Identify which cell holds the provided text, then report its (X, Y) central coordinate. 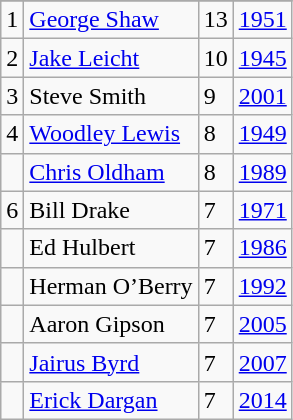
2014 (262, 400)
2 (12, 58)
Steve Smith (111, 96)
3 (12, 96)
1971 (262, 210)
1949 (262, 134)
1986 (262, 248)
1945 (262, 58)
2007 (262, 362)
9 (216, 96)
1951 (262, 20)
1989 (262, 172)
Woodley Lewis (111, 134)
Bill Drake (111, 210)
Chris Oldham (111, 172)
1 (12, 20)
2001 (262, 96)
Erick Dargan (111, 400)
13 (216, 20)
Ed Hulbert (111, 248)
Jake Leicht (111, 58)
6 (12, 210)
1992 (262, 286)
4 (12, 134)
2005 (262, 324)
George Shaw (111, 20)
Aaron Gipson (111, 324)
Herman O’Berry (111, 286)
Jairus Byrd (111, 362)
10 (216, 58)
